Return (x, y) of the center of cell containing provided text 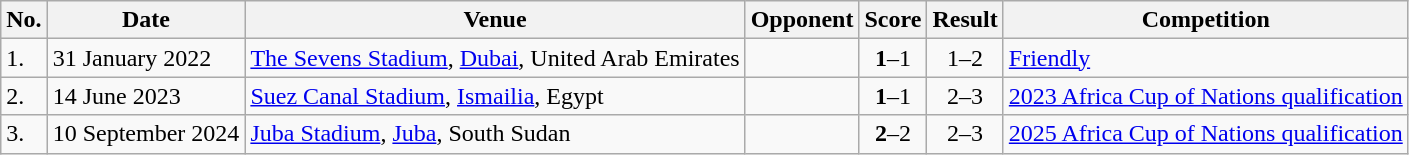
31 January 2022 (146, 58)
2023 Africa Cup of Nations qualification (1206, 96)
1–2 (965, 58)
The Sevens Stadium, Dubai, United Arab Emirates (495, 58)
14 June 2023 (146, 96)
Friendly (1206, 58)
3. (24, 134)
2025 Africa Cup of Nations qualification (1206, 134)
1. (24, 58)
10 September 2024 (146, 134)
Result (965, 20)
Opponent (802, 20)
Venue (495, 20)
No. (24, 20)
Date (146, 20)
Competition (1206, 20)
2–2 (893, 134)
Juba Stadium, Juba, South Sudan (495, 134)
Score (893, 20)
Suez Canal Stadium, Ismailia, Egypt (495, 96)
2. (24, 96)
